Detect which cell encompasses the target text, then output its (X, Y) center coordinate. 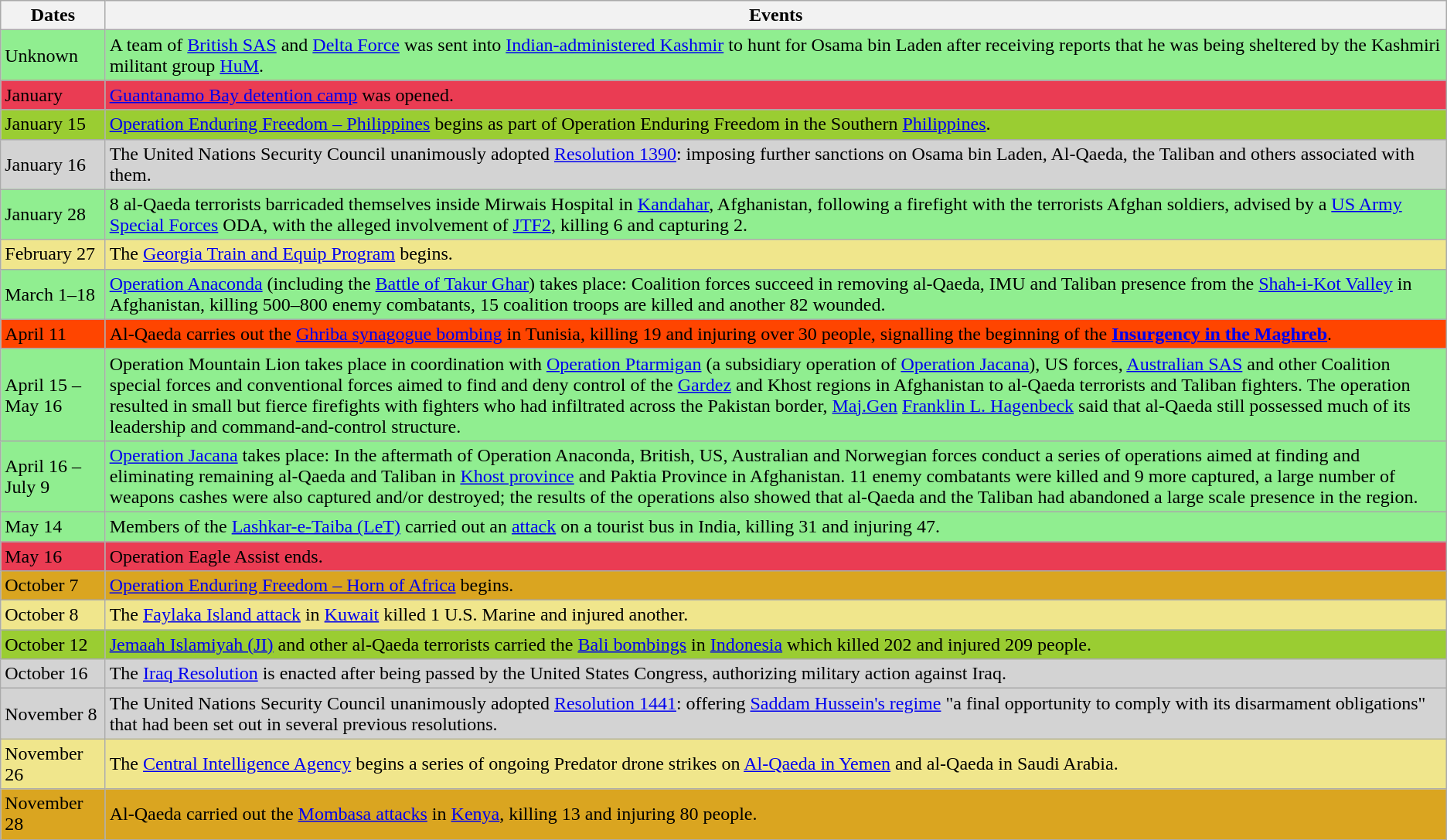
November 28 (53, 814)
The Central Intelligence Agency begins a series of ongoing Predator drone strikes on Al-Qaeda in Yemen and al-Qaeda in Saudi Arabia. (776, 763)
January 15 (53, 124)
October 16 (53, 674)
Operation Enduring Freedom – Philippines begins as part of Operation Enduring Freedom in the Southern Philippines. (776, 124)
Dates (53, 15)
January 16 (53, 164)
Al-Qaeda carried out the Mombasa attacks in Kenya, killing 13 and injuring 80 people. (776, 814)
April 16 – July 9 (53, 476)
May 14 (53, 526)
November 26 (53, 763)
May 16 (53, 556)
Members of the Lashkar-e-Taiba (LeT) carried out an attack on a tourist bus in India, killing 31 and injuring 47. (776, 526)
October 8 (53, 615)
Events (776, 15)
October 7 (53, 586)
February 27 (53, 254)
October 12 (53, 644)
Guantanamo Bay detention camp was opened. (776, 95)
January (53, 95)
January 28 (53, 215)
Operation Eagle Assist ends. (776, 556)
November 8 (53, 714)
Unknown (53, 56)
March 1–18 (53, 294)
Operation Enduring Freedom – Horn of Africa begins. (776, 586)
Jemaah Islamiyah (JI) and other al-Qaeda terrorists carried the Bali bombings in Indonesia which killed 202 and injured 209 people. (776, 644)
April 11 (53, 334)
The Iraq Resolution is enacted after being passed by the United States Congress, authorizing military action against Iraq. (776, 674)
The Faylaka Island attack in Kuwait killed 1 U.S. Marine and injured another. (776, 615)
The Georgia Train and Equip Program begins. (776, 254)
April 15 – May 16 (53, 394)
